Search for the cell housing the specified text and yield its [x, y] center coordinate. 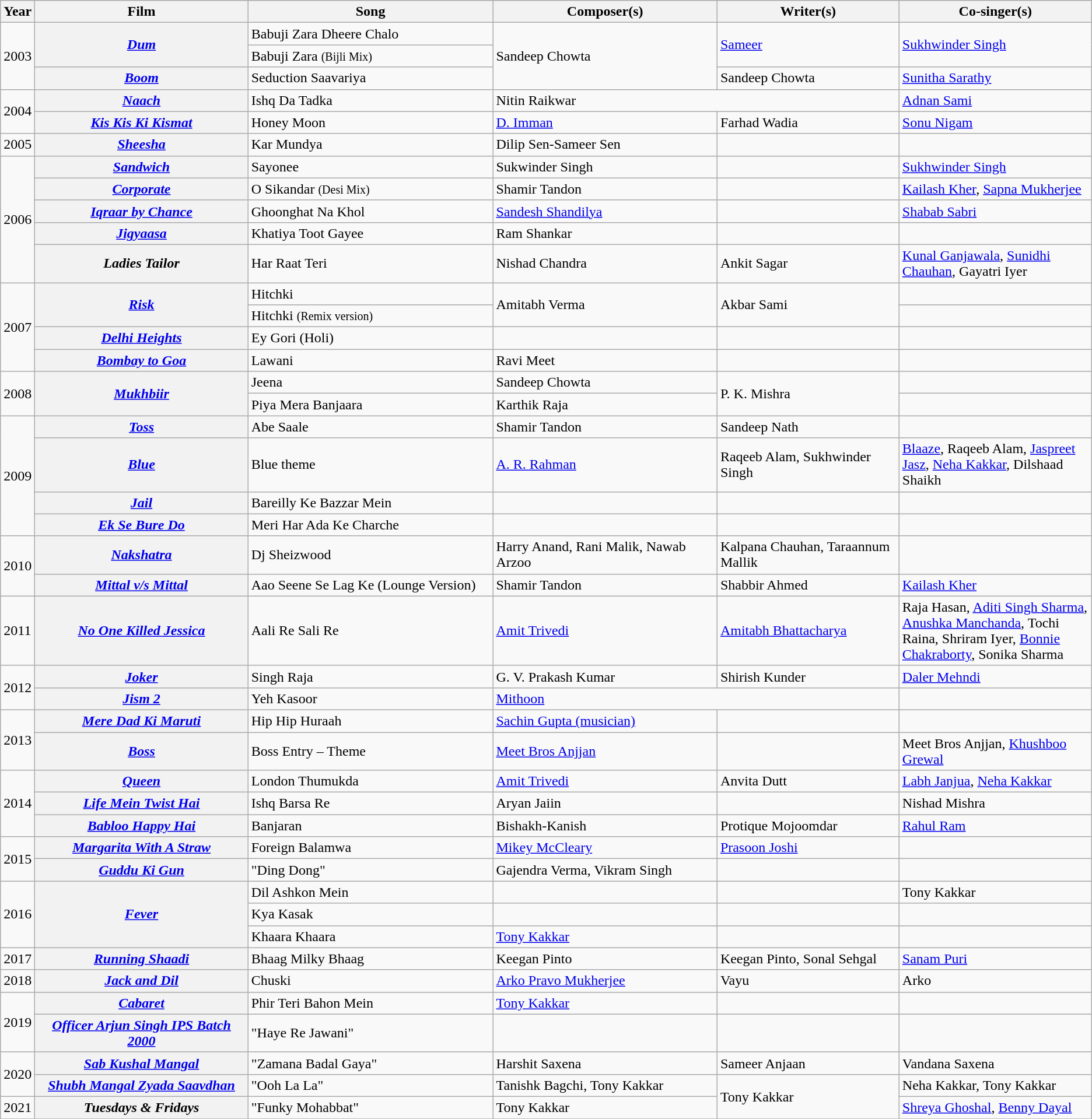
Sandeep Nath [808, 427]
Sameer Anjaan [808, 1063]
Jack and Dil [141, 981]
Nishad Mishra [995, 804]
Banjaran [370, 826]
Ishq Barsa Re [370, 804]
2015 [17, 859]
Dum [141, 45]
Officer Arjun Singh IPS Batch 2000 [141, 1033]
Kar Mundya [370, 145]
Risk [141, 304]
Ankit Sagar [808, 264]
Mithoon [696, 699]
2010 [17, 566]
Piya Mera Banjaara [370, 405]
Shirish Kunder [808, 676]
Dil Ashkon Mein [370, 892]
Nakshatra [141, 555]
Mere Dad Ki Maruti [141, 721]
Keegan Pinto [605, 959]
Hitchki (Remix version) [370, 316]
Boss Entry – Theme [370, 751]
Kunal Ganjawala, Sunidhi Chauhan, Gayatri Iyer [995, 264]
Sameer [808, 45]
Yeh Kasoor [370, 699]
Dilip Sen-Sameer Sen [605, 145]
Kailash Kher, Sapna Mukherjee [995, 189]
Neha Kakkar, Tony Kakkar [995, 1085]
Ladies Tailor [141, 264]
Raqeeb Alam, Sukhwinder Singh [808, 465]
Chuski [370, 981]
Amitabh Bhattacharya [808, 631]
Arko [995, 981]
Jigyaasa [141, 233]
"Zamana Badal Gaya" [370, 1063]
2014 [17, 804]
Meet Bros Anjjan [605, 751]
Amitabh Verma [605, 304]
Keegan Pinto, Sonal Sehgal [808, 959]
Babloo Happy Hai [141, 826]
"Ding Dong" [370, 870]
Lawani [370, 360]
Joker [141, 676]
2021 [17, 1107]
O Sikandar (Desi Mix) [370, 189]
Ek Se Bure Do [141, 525]
A. R. Rahman [605, 465]
Kya Kasak [370, 914]
Kalpana Chauhan, Taraannum Mallik [808, 555]
2011 [17, 631]
D. Imman [605, 122]
2007 [17, 327]
2016 [17, 914]
Bishakh-Kanish [605, 826]
P. K. Mishra [808, 394]
Shubh Mangal Zyada Saavdhan [141, 1085]
Cabaret [141, 1003]
Sandwich [141, 167]
Gajendra Verma, Vikram Singh [605, 870]
2013 [17, 739]
2006 [17, 219]
Boom [141, 78]
Rahul Ram [995, 826]
Meet Bros Anjjan, Khushboo Grewal [995, 751]
Vandana Saxena [995, 1063]
No One Killed Jessica [141, 631]
Mittal v/s Mittal [141, 585]
Ravi Meet [605, 360]
Sheesha [141, 145]
"Funky Mohabbat" [370, 1107]
Life Mein Twist Hai [141, 804]
Tuesdays & Fridays [141, 1107]
Shabab Sabri [995, 211]
Corporate [141, 189]
Mikey McCleary [605, 848]
2018 [17, 981]
Honey Moon [370, 122]
Shreya Ghoshal, Benny Dayal [995, 1107]
Bareilly Ke Bazzar Mein [370, 503]
2003 [17, 56]
Ghoonghat Na Khol [370, 211]
Hitchki [370, 293]
Farhad Wadia [808, 122]
Margarita With A Straw [141, 848]
Babuji Zara Dheere Chalo [370, 34]
Blue [141, 465]
Ishq Da Tadka [370, 100]
Sab Kushal Mangal [141, 1063]
Running Shaadi [141, 959]
2019 [17, 1022]
Sachin Gupta (musician) [605, 721]
Tanishk Bagchi, Tony Kakkar [605, 1085]
Raja Hasan, Aditi Singh Sharma, Anushka Manchanda, Tochi Raina, Shriram Iyer, Bonnie Chakraborty, Sonika Sharma [995, 631]
Harshit Saxena [605, 1063]
Year [17, 12]
Aao Seene Se Lag Ke (Lounge Version) [370, 585]
Co-singer(s) [995, 12]
Shabbir Ahmed [808, 585]
2008 [17, 394]
Iqraar by Chance [141, 211]
London Thumukda [370, 781]
Kailash Kher [995, 585]
Anvita Dutt [808, 781]
Foreign Balamwa [370, 848]
2020 [17, 1074]
Queen [141, 781]
Hip Hip Huraah [370, 721]
Sonu Nigam [995, 122]
2005 [17, 145]
Karthik Raja [605, 405]
Nitin Raikwar [696, 100]
Abe Saale [370, 427]
Blaaze, Raqeeb Alam, Jaspreet Jasz, Neha Kakkar, Dilshaad Shaikh [995, 465]
Composer(s) [605, 12]
Khaara Khaara [370, 936]
Akbar Sami [808, 304]
Naach [141, 100]
Jeena [370, 383]
Boss [141, 751]
Sanam Puri [995, 959]
Sunitha Sarathy [995, 78]
Phir Teri Bahon Mein [370, 1003]
Film [141, 12]
2009 [17, 476]
Babuji Zara (Bijli Mix) [370, 56]
G. V. Prakash Kumar [605, 676]
Guddu Ki Gun [141, 870]
2012 [17, 687]
Ram Shankar [605, 233]
Writer(s) [808, 12]
Arko Pravo Mukherjee [605, 981]
Sandesh Shandilya [605, 211]
Sukwinder Singh [605, 167]
2017 [17, 959]
Ey Gori (Holi) [370, 338]
Fever [141, 914]
2004 [17, 111]
Aali Re Sali Re [370, 631]
Jism 2 [141, 699]
Protique Mojoomdar [808, 826]
Bombay to Goa [141, 360]
Harry Anand, Rani Malik, Nawab Arzoo [605, 555]
Nishad Chandra [605, 264]
"Haye Re Jawani" [370, 1033]
Adnan Sami [995, 100]
Jail [141, 503]
Kis Kis Ki Kismat [141, 122]
Aryan Jaiin [605, 804]
Khatiya Toot Gayee [370, 233]
Seduction Saavariya [370, 78]
Toss [141, 427]
Vayu [808, 981]
Prasoon Joshi [808, 848]
Har Raat Teri [370, 264]
Mukhbiir [141, 394]
Labh Janjua, Neha Kakkar [995, 781]
Singh Raja [370, 676]
Sayonee [370, 167]
Daler Mehndi [995, 676]
"Ooh La La" [370, 1085]
Dj Sheizwood [370, 555]
Delhi Heights [141, 338]
Bhaag Milky Bhaag [370, 959]
Blue theme [370, 465]
Meri Har Ada Ke Charche [370, 525]
Song [370, 12]
